For the text-containing cell, return its midpoint in (x, y) coordinate format. 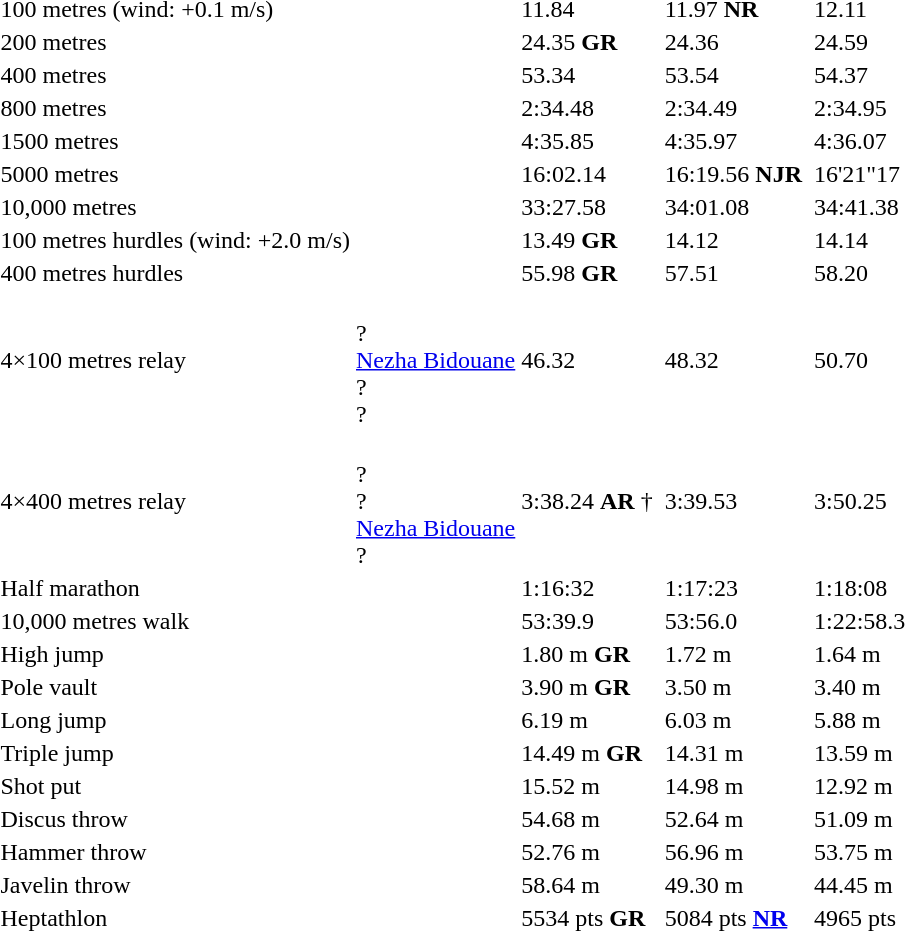
14.31 m (733, 753)
55.98 GR (587, 273)
1:16:32 (587, 588)
53.34 (587, 75)
54.68 m (587, 819)
53:39.9 (587, 621)
4:35.97 (733, 141)
16:19.56 NJR (733, 174)
33:27.58 (587, 207)
52.76 m (587, 852)
4:35.85 (587, 141)
24.36 (733, 42)
53.54 (733, 75)
14.98 m (733, 786)
3:39.53 (733, 501)
57.51 (733, 273)
48.32 (733, 360)
52.64 m (733, 819)
53:56.0 (733, 621)
3.50 m (733, 687)
24.35 GR (587, 42)
14.12 (733, 240)
2:34.49 (733, 108)
34:01.08 (733, 207)
3.90 m GR (587, 687)
6.03 m (733, 720)
2:34.48 (587, 108)
15.52 m (587, 786)
1:17:23 (733, 588)
13.49 GR (587, 240)
1.80 m GR (587, 654)
1.72 m (733, 654)
3:38.24 AR † (587, 501)
49.30 m (733, 885)
58.64 m (587, 885)
6.19 m (587, 720)
14.49 m GR (587, 753)
??Nezha Bidouane? (435, 501)
56.96 m (733, 852)
16:02.14 (587, 174)
?Nezha Bidouane?? (435, 360)
46.32 (587, 360)
